Search for the cell housing the specified text and yield its (X, Y) center coordinate. 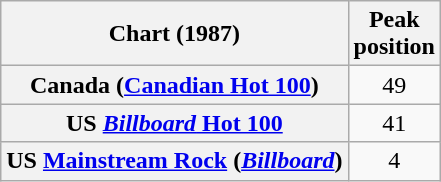
4 (394, 161)
Chart (1987) (174, 34)
Canada (Canadian Hot 100) (174, 85)
US Mainstream Rock (Billboard) (174, 161)
Peakposition (394, 34)
49 (394, 85)
US Billboard Hot 100 (174, 123)
41 (394, 123)
